Detect which cell encompasses the target text, then output its (X, Y) center coordinate. 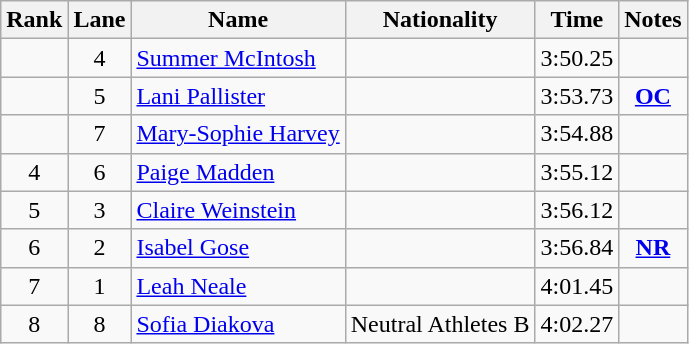
Notes (653, 20)
1 (100, 286)
4:02.27 (577, 324)
Summer McIntosh (238, 58)
Sofia Diakova (238, 324)
3:50.25 (577, 58)
Claire Weinstein (238, 210)
Name (238, 20)
Isabel Gose (238, 248)
3:56.84 (577, 248)
Lane (100, 20)
Mary-Sophie Harvey (238, 134)
Leah Neale (238, 286)
3:54.88 (577, 134)
Nationality (440, 20)
Rank (34, 20)
3:56.12 (577, 210)
NR (653, 248)
3:53.73 (577, 96)
4:01.45 (577, 286)
3 (100, 210)
Lani Pallister (238, 96)
2 (100, 248)
Neutral Athletes B (440, 324)
Time (577, 20)
3:55.12 (577, 172)
OC (653, 96)
Paige Madden (238, 172)
